For the text-containing cell, return its midpoint in (x, y) coordinate format. 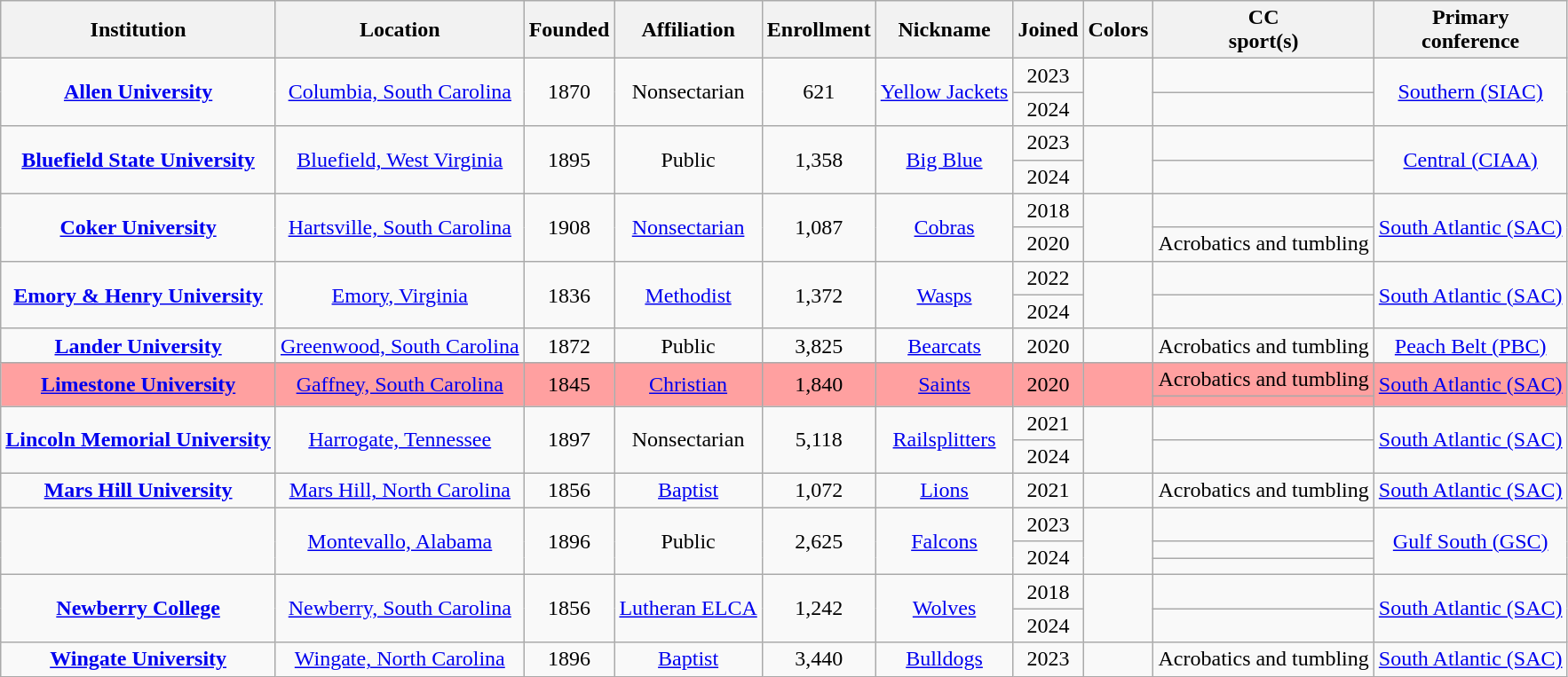
Gulf South (GSC) (1470, 541)
Columbia, South Carolina (400, 92)
Cobras (945, 227)
Lions (945, 491)
Allen University (139, 92)
1836 (569, 295)
Mars Hill University (139, 491)
2022 (1048, 278)
Central (CIAA) (1470, 160)
Primaryconference (1470, 30)
Falcons (945, 541)
Saints (945, 383)
Emory, Virginia (400, 295)
Institution (139, 30)
Colors (1119, 30)
Wingate, North Carolina (400, 659)
Harrogate, Tennessee (400, 440)
Bulldogs (945, 659)
Affiliation (688, 30)
1895 (569, 160)
1872 (569, 345)
3,440 (819, 659)
5,118 (819, 440)
Methodist (688, 295)
Newberry College (139, 609)
Founded (569, 30)
Emory & Henry University (139, 295)
Wingate University (139, 659)
Lander University (139, 345)
Big Blue (945, 160)
Limestone University (139, 383)
Yellow Jackets (945, 92)
Bluefield, West Virginia (400, 160)
1,242 (819, 609)
Montevallo, Alabama (400, 541)
Coker University (139, 227)
Lincoln Memorial University (139, 440)
CCsport(s) (1263, 30)
3,825 (819, 345)
621 (819, 92)
Lutheran ELCA (688, 609)
Wasps (945, 295)
1845 (569, 383)
1,087 (819, 227)
Bluefield State University (139, 160)
Bearcats (945, 345)
Newberry, South Carolina (400, 609)
1,358 (819, 160)
1,840 (819, 383)
Location (400, 30)
Gaffney, South Carolina (400, 383)
Hartsville, South Carolina (400, 227)
Enrollment (819, 30)
Nickname (945, 30)
2,625 (819, 541)
Peach Belt (PBC) (1470, 345)
1908 (569, 227)
Greenwood, South Carolina (400, 345)
1,372 (819, 295)
Wolves (945, 609)
1897 (569, 440)
Railsplitters (945, 440)
1870 (569, 92)
1,072 (819, 491)
Christian (688, 383)
Joined (1048, 30)
Mars Hill, North Carolina (400, 491)
Southern (SIAC) (1470, 92)
